Search for the cell housing the specified text and yield its (X, Y) center coordinate. 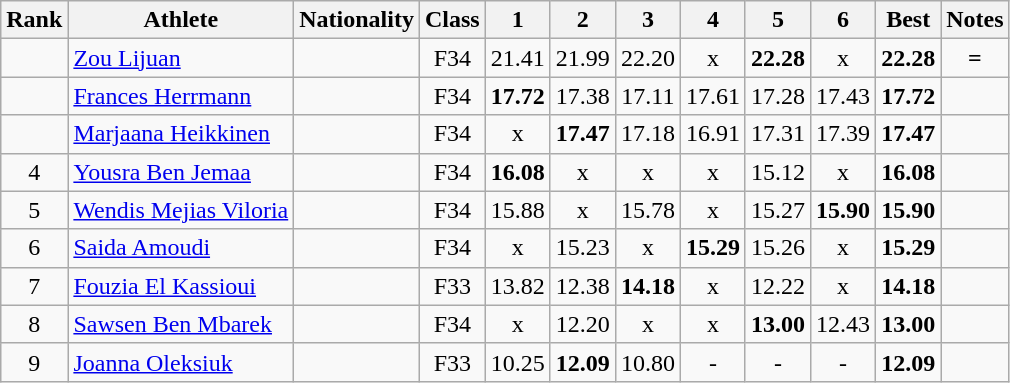
15.23 (582, 248)
3 (648, 20)
9 (34, 362)
17.38 (582, 96)
12.22 (778, 286)
10.25 (518, 362)
17.18 (648, 134)
7 (34, 286)
Yousra Ben Jemaa (181, 172)
22.20 (648, 58)
15.88 (518, 210)
8 (34, 324)
Rank (34, 20)
21.41 (518, 58)
17.31 (778, 134)
1 (518, 20)
17.11 (648, 96)
17.39 (844, 134)
15.12 (778, 172)
= (975, 58)
13.82 (518, 286)
Notes (975, 20)
17.28 (778, 96)
12.43 (844, 324)
Frances Herrmann (181, 96)
17.43 (844, 96)
Athlete (181, 20)
12.38 (582, 286)
Joanna Oleksiuk (181, 362)
Class (452, 20)
Nationality (357, 20)
17.61 (712, 96)
21.99 (582, 58)
Sawsen Ben Mbarek (181, 324)
15.78 (648, 210)
15.26 (778, 248)
2 (582, 20)
Best (908, 20)
12.20 (582, 324)
16.91 (712, 134)
Fouzia El Kassioui (181, 286)
Zou Lijuan (181, 58)
Wendis Mejias Viloria (181, 210)
10.80 (648, 362)
Marjaana Heikkinen (181, 134)
Saida Amoudi (181, 248)
15.27 (778, 210)
